Provide the [x, y] coordinate of the cell's center where the given text is located.  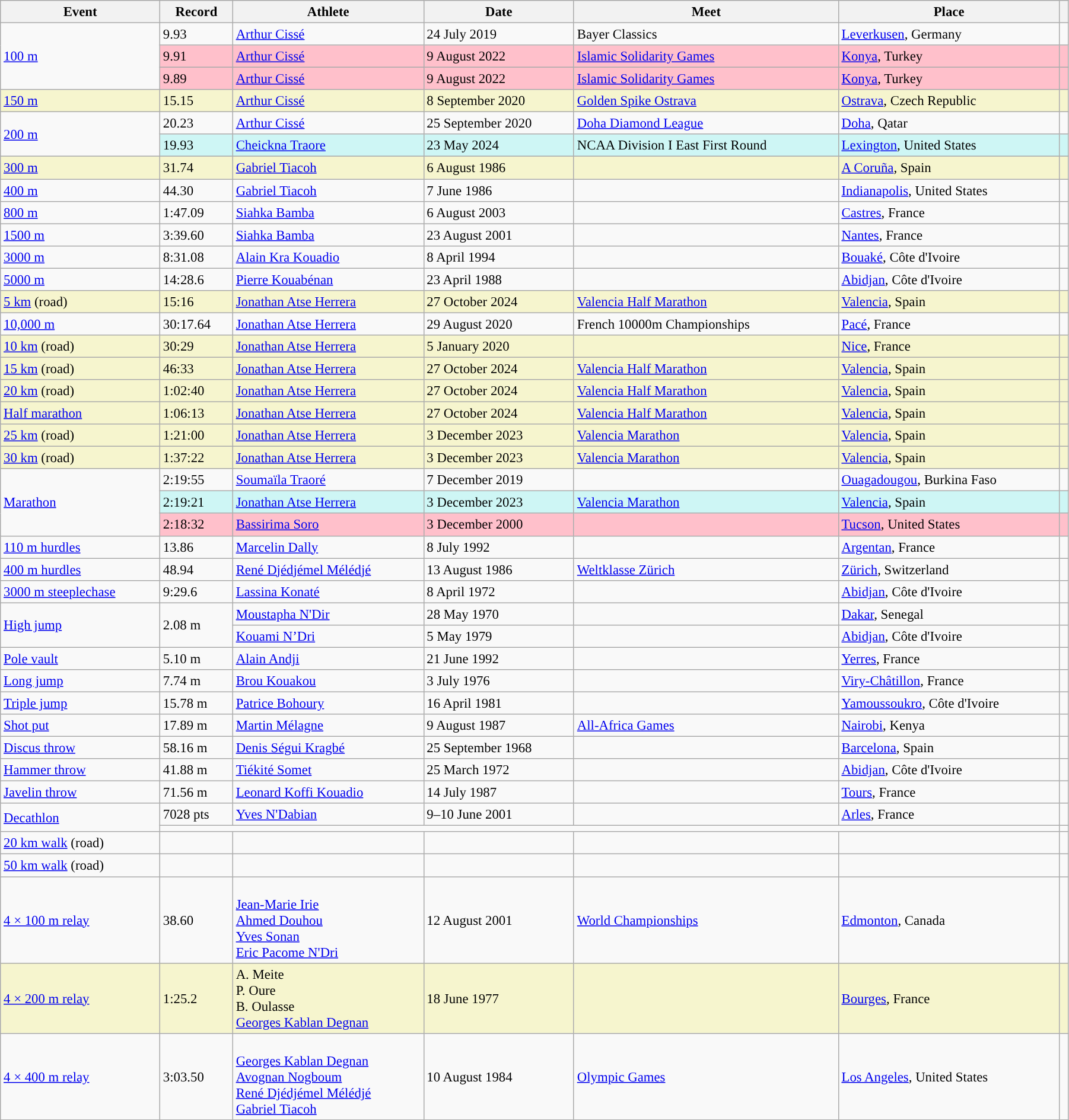
3000 m steeplechase [81, 591]
Discus throw [81, 748]
14 July 1987 [498, 793]
Marathon [81, 502]
9–10 June 2001 [498, 814]
100 m [81, 57]
4 × 400 m relay [81, 1077]
28 May 1970 [498, 614]
Decathlon [81, 817]
Brou Kouakou [328, 681]
Barcelona, Spain [949, 748]
30 km (road) [81, 458]
150 m [81, 101]
Georges Kablan DegnanAvognan NogboumRené Djédjémel MélédjéGabriel Tiacoh [328, 1077]
A. MeiteP. OureB. OulasseGeorges Kablan Degnan [328, 998]
14:28.6 [197, 279]
Pacé, France [949, 324]
10,000 m [81, 324]
Nairobi, Kenya [949, 726]
25 September 1968 [498, 748]
Castres, France [949, 212]
Patrice Bohoury [328, 703]
5000 m [81, 279]
25 km (road) [81, 435]
17.89 m [197, 726]
NCAA Division I East First Round [706, 145]
9.93 [197, 34]
41.88 m [197, 770]
25 March 1972 [498, 770]
48.94 [197, 569]
Lexington, United States [949, 145]
15 km (road) [81, 368]
25 September 2020 [498, 123]
Zürich, Switzerland [949, 569]
9:29.6 [197, 591]
46:33 [197, 368]
3000 m [81, 257]
1:02:40 [197, 391]
Meet [706, 12]
23 April 1988 [498, 279]
Edmonton, Canada [949, 920]
Nice, France [949, 346]
800 m [81, 212]
58.16 m [197, 748]
3 December 2000 [498, 525]
Denis Ségui Kragbé [328, 748]
1:47.09 [197, 212]
Weltklasse Zürich [706, 569]
2:19:55 [197, 480]
Dakar, Senegal [949, 614]
Pierre Kouabénan [328, 279]
9 August 1987 [498, 726]
1:21:00 [197, 435]
Yamoussoukro, Côte d'Ivoire [949, 703]
Alain Kra Kouadio [328, 257]
23 August 2001 [498, 235]
4 × 200 m relay [81, 998]
15.15 [197, 101]
Record [197, 12]
20.23 [197, 123]
Tours, France [949, 793]
Shot put [81, 726]
Long jump [81, 681]
Martin Mélagne [328, 726]
8 September 2020 [498, 101]
19.93 [197, 145]
Triple jump [81, 703]
15.78 m [197, 703]
Event [81, 12]
30:17.64 [197, 324]
8 April 1994 [498, 257]
200 m [81, 134]
7.74 m [197, 681]
13 August 1986 [498, 569]
1:25.2 [197, 998]
29 August 2020 [498, 324]
50 km walk (road) [81, 866]
Viry-Châtillon, France [949, 681]
8:31.08 [197, 257]
René Djédjémel Mélédjé [328, 569]
5.10 m [197, 658]
Alain Andji [328, 658]
300 m [81, 168]
5 km (road) [81, 302]
18 June 1977 [498, 998]
Argentan, France [949, 547]
21 June 1992 [498, 658]
1:37:22 [197, 458]
2:18:32 [197, 525]
8 July 1992 [498, 547]
Athlete [328, 12]
9.89 [197, 79]
Yerres, France [949, 658]
5 January 2020 [498, 346]
9.91 [197, 56]
Bayer Classics [706, 34]
7028 pts [197, 814]
5 May 1979 [498, 637]
Los Angeles, United States [949, 1077]
6 August 2003 [498, 212]
Bourges, France [949, 998]
Bouaké, Côte d'Ivoire [949, 257]
3:03.50 [197, 1077]
Golden Spike Ostrava [706, 101]
Bassirima Soro [328, 525]
Tucson, United States [949, 525]
Yves N'Dabian [328, 814]
All-Africa Games [706, 726]
30:29 [197, 346]
Date [498, 12]
Half marathon [81, 413]
Olympic Games [706, 1077]
110 m hurdles [81, 547]
Kouami N’Dri [328, 637]
8 April 1972 [498, 591]
Nantes, France [949, 235]
Ouagadougou, Burkina Faso [949, 480]
16 April 1981 [498, 703]
Javelin throw [81, 793]
71.56 m [197, 793]
2:19:21 [197, 502]
7 December 2019 [498, 480]
3:39.60 [197, 235]
Tiékité Somet [328, 770]
Moustapha N'Dir [328, 614]
10 km (road) [81, 346]
44.30 [197, 190]
Place [949, 12]
23 May 2024 [498, 145]
Pole vault [81, 658]
13.86 [197, 547]
38.60 [197, 920]
7 June 1986 [498, 190]
Doha, Qatar [949, 123]
10 August 1984 [498, 1077]
Arles, France [949, 814]
6 August 1986 [498, 168]
20 km (road) [81, 391]
4 × 100 m relay [81, 920]
31.74 [197, 168]
Ostrava, Czech Republic [949, 101]
24 July 2019 [498, 34]
Doha Diamond League [706, 123]
Soumaïla Traoré [328, 480]
20 km walk (road) [81, 843]
400 m hurdles [81, 569]
A Coruña, Spain [949, 168]
1:06:13 [197, 413]
3 July 1976 [498, 681]
Hammer throw [81, 770]
Jean-Marie IrieAhmed DouhouYves SonanEric Pacome N'Dri [328, 920]
French 10000m Championships [706, 324]
2.08 m [197, 625]
Leonard Koffi Kouadio [328, 793]
World Championships [706, 920]
Indianapolis, United States [949, 190]
12 August 2001 [498, 920]
Cheickna Traore [328, 145]
400 m [81, 190]
1500 m [81, 235]
Lassina Konaté [328, 591]
Marcelin Dally [328, 547]
High jump [81, 625]
Leverkusen, Germany [949, 34]
15:16 [197, 302]
